Provide the [X, Y] coordinate of the cell's center where the given text is located.  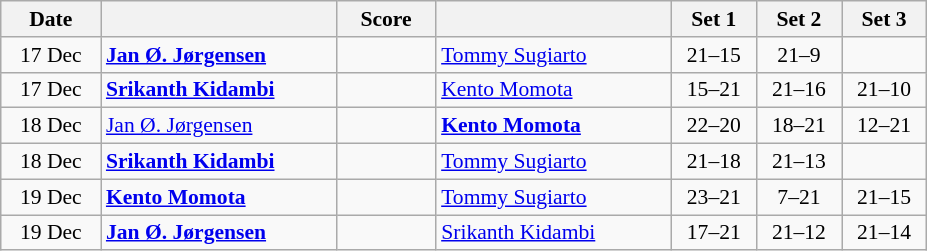
22–20 [714, 126]
21–18 [714, 162]
Set 2 [798, 19]
18–21 [798, 126]
Set 1 [714, 19]
15–21 [714, 90]
Score [386, 19]
21–16 [798, 90]
Set 3 [884, 19]
21–10 [884, 90]
21–14 [884, 233]
7–21 [798, 197]
21–9 [798, 55]
23–21 [714, 197]
12–21 [884, 126]
21–12 [798, 233]
21–13 [798, 162]
Date [51, 19]
17–21 [714, 233]
